From the cell containing the given text, extract its center point as [X, Y] coordinate. 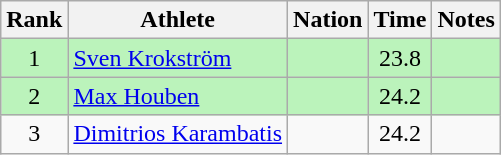
Sven Krokström [178, 58]
Max Houben [178, 96]
3 [34, 134]
Athlete [178, 20]
1 [34, 58]
Notes [466, 20]
Nation [328, 20]
2 [34, 96]
Time [400, 20]
23.8 [400, 58]
Dimitrios Karambatis [178, 134]
Rank [34, 20]
